Identify which cell holds the provided text, then report its [X, Y] central coordinate. 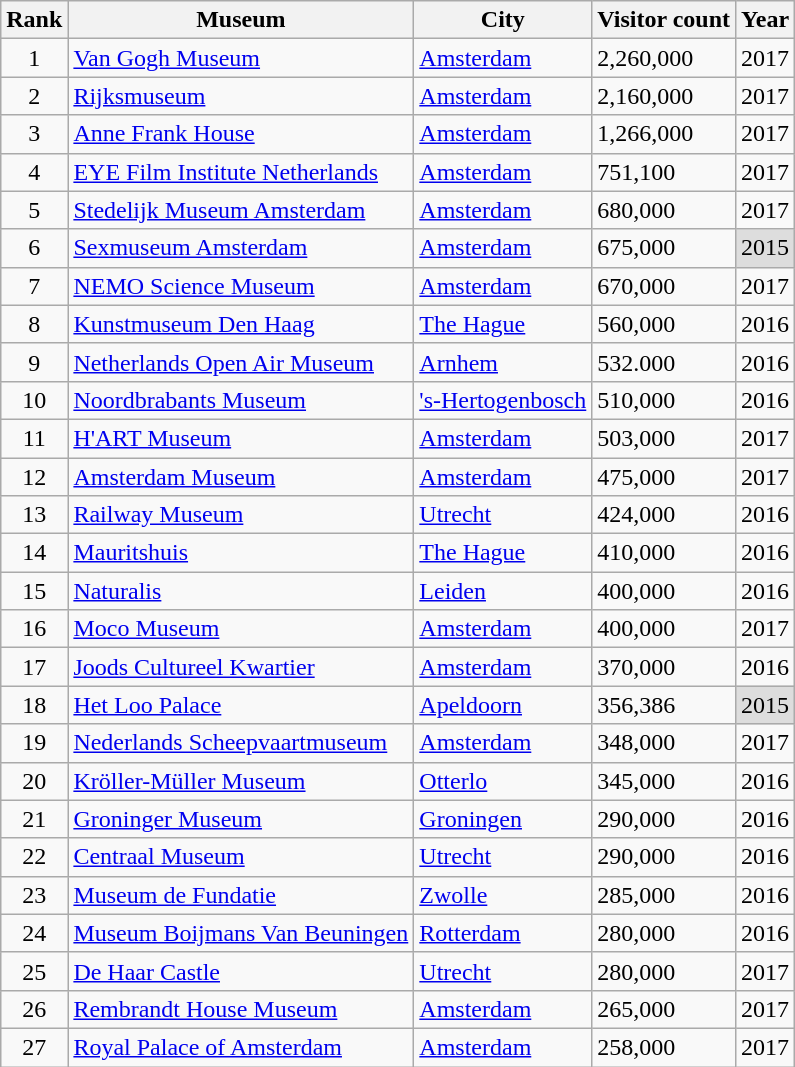
Stedelijk Museum Amsterdam [241, 210]
NEMO Science Museum [241, 286]
265,000 [664, 1009]
21 [34, 819]
16 [34, 629]
Otterlo [503, 781]
475,000 [664, 477]
1,266,000 [664, 134]
356,386 [664, 705]
Centraal Museum [241, 857]
Leiden [503, 591]
370,000 [664, 667]
Museum de Fundatie [241, 895]
Moco Museum [241, 629]
Joods Cultureel Kwartier [241, 667]
6 [34, 248]
Sexmuseum Amsterdam [241, 248]
De Haar Castle [241, 971]
2,160,000 [664, 96]
258,000 [664, 1047]
27 [34, 1047]
Museum Boijmans Van Beuningen [241, 933]
Groninger Museum [241, 819]
9 [34, 362]
348,000 [664, 743]
13 [34, 515]
25 [34, 971]
4 [34, 172]
Royal Palace of Amsterdam [241, 1047]
5 [34, 210]
345,000 [664, 781]
532.000 [664, 362]
20 [34, 781]
Apeldoorn [503, 705]
503,000 [664, 438]
560,000 [664, 324]
410,000 [664, 553]
285,000 [664, 895]
Kunstmuseum Den Haag [241, 324]
670,000 [664, 286]
1 [34, 58]
2,260,000 [664, 58]
19 [34, 743]
12 [34, 477]
680,000 [664, 210]
22 [34, 857]
510,000 [664, 400]
Amsterdam Museum [241, 477]
Rotterdam [503, 933]
Netherlands Open Air Museum [241, 362]
Railway Museum [241, 515]
2 [34, 96]
Noordbrabants Museum [241, 400]
Naturalis [241, 591]
675,000 [664, 248]
26 [34, 1009]
18 [34, 705]
Rank [34, 20]
Rembrandt House Museum [241, 1009]
8 [34, 324]
Groningen [503, 819]
Nederlands Scheepvaartmuseum [241, 743]
Year [766, 20]
EYE Film Institute Netherlands [241, 172]
Anne Frank House [241, 134]
's-Hertogenbosch [503, 400]
Visitor count [664, 20]
H'ART Museum [241, 438]
3 [34, 134]
City [503, 20]
Zwolle [503, 895]
Van Gogh Museum [241, 58]
Museum [241, 20]
Mauritshuis [241, 553]
Kröller-Müller Museum [241, 781]
7 [34, 286]
Arnhem [503, 362]
Het Loo Palace [241, 705]
Rijksmuseum [241, 96]
424,000 [664, 515]
17 [34, 667]
10 [34, 400]
24 [34, 933]
15 [34, 591]
14 [34, 553]
751,100 [664, 172]
11 [34, 438]
23 [34, 895]
